Detect which cell encompasses the target text, then output its (x, y) center coordinate. 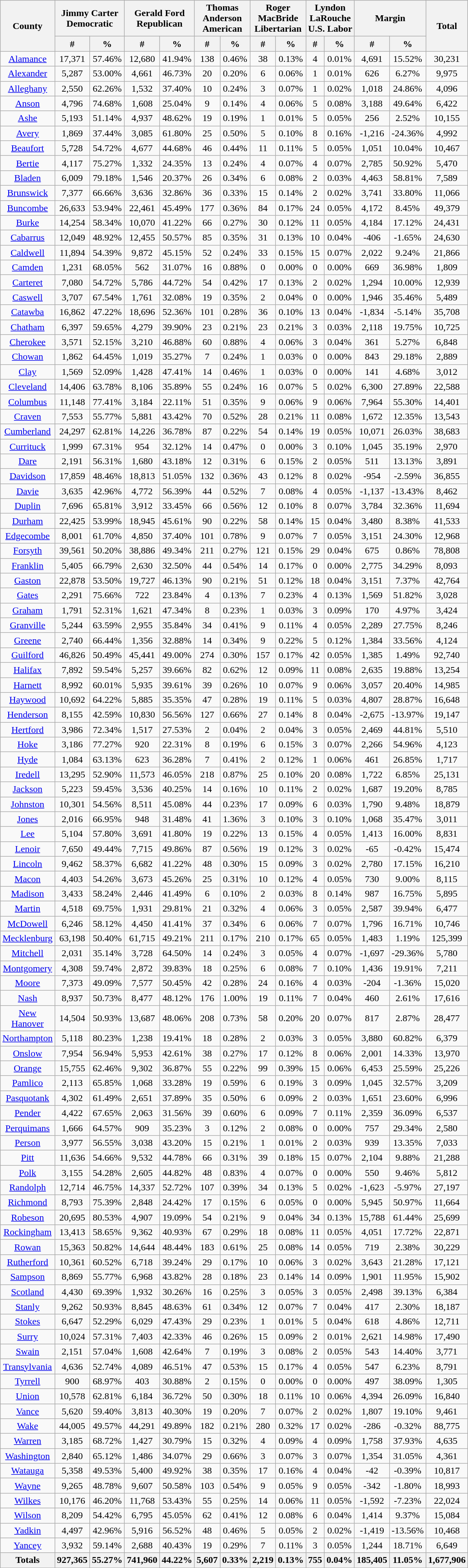
Alexander (27, 74)
14,254 (72, 223)
Rutherford (27, 1262)
1,791 (72, 610)
Vance (27, 1411)
5,400 (142, 1471)
16.00% (408, 834)
Washington (27, 1456)
57.80% (107, 834)
Greene (27, 640)
14.40% (408, 1351)
11,894 (72, 253)
4,403 (72, 879)
6,848 (447, 342)
1,486 (142, 1456)
57.46% (107, 59)
47.43% (177, 1322)
10,578 (72, 1396)
9.46% (408, 1172)
7,373 (72, 983)
12,968 (447, 536)
15.52% (408, 59)
82 (207, 670)
4,850 (142, 536)
0.61% (235, 1247)
48.44% (177, 1247)
-1,697 (372, 953)
3,728 (142, 953)
22,024 (447, 1501)
1,621 (142, 610)
5,489 (447, 297)
1.36% (235, 819)
2,191 (72, 461)
14.33% (408, 1053)
Mitchell (27, 953)
Camden (27, 268)
33 (263, 253)
Guilford (27, 655)
4,051 (372, 1232)
18,187 (447, 1307)
54.42% (107, 1516)
41.94% (177, 59)
36.72% (177, 1396)
6,647 (72, 1322)
6,422 (447, 103)
35.46% (408, 297)
77.41% (107, 401)
50.49% (107, 655)
208 (207, 1018)
8,115 (447, 879)
Roger MacBrideLibertarian (278, 18)
38,886 (142, 551)
3,813 (142, 1411)
13,254 (447, 670)
49.44% (107, 849)
40.93% (177, 1232)
46.75% (107, 1188)
4,123 (447, 745)
78,808 (447, 551)
3,184 (142, 401)
3,691 (142, 834)
20.40% (408, 685)
30,229 (447, 1247)
59.65% (107, 327)
Lee (27, 834)
19.20% (408, 789)
5,945 (372, 1203)
12,049 (72, 238)
63.13% (107, 760)
Columbus (27, 401)
75.27% (107, 163)
44.22% (177, 1560)
Lenoir (27, 849)
Watauga (27, 1471)
Cherokee (27, 342)
1,999 (72, 446)
-0.42% (408, 849)
Richmond (27, 1203)
9.48% (408, 804)
280 (263, 1426)
26.03% (408, 431)
3,673 (142, 879)
417 (372, 1307)
Yancey (27, 1545)
0.59% (235, 1083)
25.59% (408, 1068)
Davidson (27, 476)
121 (263, 551)
22,425 (72, 521)
Caldwell (27, 253)
8,246 (447, 625)
33.56% (408, 640)
24.42% (177, 1203)
12,714 (72, 1188)
Montgomery (27, 968)
16.75% (408, 893)
6,397 (72, 327)
2,785 (372, 163)
3,536 (142, 789)
4,691 (372, 59)
1,385 (372, 655)
719 (372, 1247)
26.09% (408, 1396)
8,937 (72, 998)
2,001 (372, 1053)
5,881 (142, 416)
5,786 (142, 282)
59.45% (107, 789)
1.49% (408, 655)
40.30% (177, 1411)
10,024 (72, 1337)
Jackson (27, 789)
Duplin (27, 506)
2,621 (372, 1337)
1,332 (142, 163)
54.26% (107, 879)
1,517 (142, 730)
41 (207, 819)
1,862 (72, 357)
8,845 (142, 1307)
Haywood (27, 700)
22,871 (447, 1232)
4,450 (142, 923)
1,546 (142, 178)
49,379 (447, 208)
-7.23% (408, 1501)
Pitt (27, 1157)
2,587 (372, 908)
4,772 (142, 491)
Edgecombe (27, 536)
15,363 (72, 1247)
4,308 (72, 968)
37 (207, 923)
741,960 (142, 1560)
35,708 (447, 312)
Davie (27, 491)
Wake (27, 1426)
84 (263, 208)
39.13% (408, 1292)
23.60% (408, 1098)
10,692 (72, 700)
61,715 (142, 939)
7,650 (72, 849)
8,477 (142, 998)
Jones (27, 819)
50.45% (177, 983)
31.07% (177, 268)
-1,216 (372, 133)
3,891 (447, 461)
24,630 (447, 238)
99 (263, 1068)
543 (372, 1351)
-1,419 (372, 1530)
36.28% (177, 760)
3,188 (372, 103)
16,862 (72, 312)
33.45% (177, 506)
16.71% (408, 923)
3,209 (447, 1083)
55.30% (408, 401)
7,553 (72, 416)
5,223 (72, 789)
74.68% (107, 103)
25,226 (447, 1068)
4,279 (142, 327)
10,467 (447, 148)
3,424 (447, 610)
8,209 (72, 1516)
61.44% (408, 1217)
3,932 (72, 1545)
2,780 (372, 864)
13,295 (72, 774)
17,616 (447, 998)
49.57% (107, 1426)
10,725 (447, 327)
4,518 (72, 908)
7.37% (408, 581)
11,573 (142, 774)
1,294 (372, 282)
-1,623 (372, 1188)
5.27% (408, 342)
46.51% (177, 1366)
51.82% (408, 595)
37.44% (107, 133)
954 (142, 446)
0.53% (235, 1366)
1,901 (372, 1277)
11.05% (408, 1560)
6,184 (142, 1396)
9,872 (142, 253)
19.91% (408, 968)
13,687 (142, 1018)
56.31% (107, 461)
2,970 (447, 446)
Burke (27, 223)
47.34% (177, 610)
44.78% (177, 1157)
Orange (27, 1068)
50.58% (177, 1486)
50.57% (177, 238)
49.34% (177, 551)
755 (315, 1560)
900 (72, 1381)
27.75% (408, 625)
16,210 (447, 864)
675 (372, 551)
4,394 (372, 1396)
50.82% (107, 1247)
60 (207, 342)
31.48% (177, 819)
20.37% (177, 178)
17.15% (408, 864)
Harnett (27, 685)
4,937 (142, 118)
4.86% (408, 1322)
3,480 (372, 521)
7,892 (72, 670)
68.97% (107, 1381)
Perquimans (27, 1128)
50.73% (107, 998)
Anson (27, 103)
6,300 (372, 387)
43.42% (177, 416)
32.36% (408, 506)
11,768 (142, 1501)
2,151 (72, 1351)
54.39% (107, 253)
17.72% (408, 1232)
3,057 (372, 685)
6,379 (447, 1038)
68.72% (107, 1441)
Mecklenburg (27, 939)
Beaufort (27, 148)
-1.80% (408, 1486)
Pamlico (27, 1083)
7,954 (72, 1053)
McDowell (27, 923)
Hyde (27, 760)
1,932 (142, 1292)
1,427 (142, 1441)
107 (207, 1188)
45,441 (142, 655)
Halifax (27, 670)
10.00% (408, 282)
12,939 (447, 282)
19,147 (447, 715)
11,066 (447, 193)
11,664 (447, 1203)
30.26% (177, 1292)
63.59% (107, 625)
19.10% (408, 1411)
14,401 (447, 401)
460 (372, 998)
3,635 (72, 491)
Stanly (27, 1307)
5,935 (142, 685)
Stokes (27, 1322)
3,186 (72, 745)
Sampson (27, 1277)
35.27% (177, 357)
27.53% (177, 730)
Madison (27, 893)
183 (207, 1247)
2,219 (263, 1560)
Granville (27, 625)
52.72% (177, 1188)
5,510 (447, 730)
8,511 (142, 804)
Cleveland (27, 387)
5,405 (72, 566)
547 (372, 1366)
3,912 (142, 506)
-1.36% (408, 983)
41,533 (447, 521)
67 (207, 1232)
26.85% (408, 760)
4,661 (142, 74)
6,649 (447, 1545)
49.53% (107, 1471)
5,780 (447, 953)
17,859 (72, 476)
52.15% (107, 342)
64.22% (107, 700)
52.74% (107, 1366)
14,504 (72, 1018)
Hertford (27, 730)
4,422 (72, 1113)
Avery (27, 133)
64.50% (177, 953)
9,262 (72, 1307)
Randolph (27, 1188)
50.20% (107, 551)
52.09% (107, 372)
45.26% (177, 879)
35.84% (177, 625)
70 (207, 416)
43.18% (177, 461)
Currituck (27, 446)
29.81% (177, 908)
36.98% (408, 268)
62.46% (107, 1068)
Gaston (27, 581)
13,970 (447, 1053)
2,022 (372, 253)
60.01% (107, 685)
18,696 (142, 312)
461 (372, 760)
28.87% (408, 700)
125,399 (447, 939)
-13.56% (408, 1530)
48.62% (177, 118)
1,761 (142, 297)
41.41% (177, 923)
32.88% (177, 640)
44.72% (177, 282)
10,468 (447, 1530)
67.31% (107, 446)
6,795 (142, 1516)
Wayne (27, 1486)
185,405 (372, 1560)
4.97% (408, 610)
48.78% (107, 1486)
57.04% (107, 1351)
45.61% (177, 521)
8,155 (72, 715)
14,226 (142, 431)
1,413 (372, 834)
19.88% (408, 670)
4,172 (372, 208)
2,840 (72, 1456)
10,071 (372, 431)
42.61% (177, 1053)
-1,137 (372, 491)
10,301 (72, 804)
38,683 (447, 431)
3,085 (142, 133)
-1,834 (372, 312)
2,872 (142, 968)
Northampton (27, 1038)
3,028 (447, 595)
4,430 (72, 1292)
54.56% (107, 804)
1,051 (372, 148)
Yadkin (27, 1530)
33.80% (408, 193)
13.13% (408, 461)
3,880 (372, 1038)
6,009 (72, 178)
34.07% (177, 1456)
-406 (372, 238)
48.12% (177, 998)
50 (207, 1396)
626 (372, 74)
22,588 (447, 387)
44.82% (177, 1172)
53.99% (107, 521)
2,955 (142, 625)
5,895 (447, 893)
56.52% (177, 1530)
5,104 (72, 834)
1,931 (142, 908)
141 (372, 372)
4,117 (72, 163)
13.35% (408, 1143)
14.98% (408, 1337)
39.61% (177, 685)
6,246 (72, 923)
43 (263, 476)
Cabarrus (27, 238)
-2,675 (372, 715)
7,080 (72, 282)
Polk (27, 1172)
4,635 (447, 1441)
30.79% (177, 1441)
24.30% (408, 536)
Brunswick (27, 193)
45.05% (177, 1516)
5,193 (72, 118)
1,244 (372, 1545)
32.50% (177, 566)
32.12% (177, 446)
10,817 (447, 1471)
5,244 (72, 625)
Clay (27, 372)
6,682 (142, 864)
26,633 (72, 208)
0.62% (235, 670)
49.00% (177, 655)
49.64% (408, 103)
30,231 (447, 59)
-5.97% (408, 1188)
2,289 (372, 625)
12.35% (408, 416)
4,636 (72, 1366)
6,477 (447, 908)
65.12% (107, 1456)
75.39% (107, 1203)
403 (142, 1381)
138 (207, 59)
57.31% (107, 1337)
17,121 (447, 1262)
132 (207, 476)
46.13% (177, 581)
49.09% (107, 983)
176 (207, 998)
5,812 (447, 1172)
80.23% (107, 1038)
4,361 (447, 1456)
9,265 (72, 1486)
53.00% (107, 74)
25.04% (177, 103)
2,605 (142, 1172)
0.44% (235, 148)
0.47% (235, 446)
6,029 (142, 1322)
55.27% (107, 1560)
218 (207, 774)
64.57% (107, 1128)
2,291 (72, 595)
3,636 (142, 193)
2,651 (142, 1098)
15,084 (447, 1516)
948 (142, 819)
2,266 (372, 745)
1,428 (142, 372)
3,038 (142, 1143)
52.31% (107, 610)
20,695 (72, 1217)
58.12% (107, 923)
60.52% (107, 1262)
9.24% (408, 253)
Carteret (27, 282)
4,807 (372, 700)
8,869 (72, 1277)
13,543 (447, 416)
3,433 (72, 893)
-1,592 (372, 1501)
2,630 (142, 566)
2,580 (447, 1128)
5,118 (72, 1038)
2,031 (72, 953)
10,070 (142, 223)
58.65% (107, 1232)
6.85% (408, 774)
49.89% (177, 1426)
66.79% (107, 566)
54.96% (408, 745)
1,532 (142, 89)
4,907 (142, 1217)
67.65% (107, 1113)
Hoke (27, 745)
2,688 (142, 1545)
50.40% (107, 939)
4.68% (408, 372)
2,063 (142, 1113)
68.05% (107, 268)
6,537 (447, 1113)
Swain (27, 1351)
15,788 (372, 1217)
Totals (27, 1560)
-0.32% (408, 1426)
8,831 (447, 834)
39.94% (408, 908)
32.57% (408, 1083)
48.63% (177, 1307)
Onslow (27, 1053)
11,148 (72, 401)
12,455 (142, 238)
8,462 (447, 491)
27 (263, 715)
9,461 (447, 1411)
42.64% (177, 1351)
22.11% (177, 401)
Thomas AndersonAmerican (222, 18)
11,636 (72, 1157)
9,362 (142, 1232)
47.22% (107, 312)
15,755 (72, 1068)
2,359 (372, 1113)
8,093 (447, 566)
41.80% (177, 834)
69.75% (107, 908)
30.88% (177, 1381)
Wilkes (27, 1501)
927,365 (72, 1560)
177 (207, 208)
0.83% (235, 1172)
42.33% (177, 1337)
13,413 (72, 1232)
54.28% (107, 1172)
15,474 (447, 849)
1,807 (372, 1411)
3,210 (142, 342)
2,775 (372, 566)
1,436 (372, 968)
1,231 (72, 268)
1,680 (142, 461)
7,033 (447, 1143)
19.09% (177, 1217)
2,740 (72, 640)
1,796 (372, 923)
4,677 (142, 148)
36.87% (177, 1068)
0.86% (408, 551)
33.28% (177, 1083)
669 (372, 268)
562 (142, 268)
39.66% (177, 670)
8.45% (408, 208)
12,680 (142, 59)
1,084 (72, 760)
14,337 (142, 1188)
0.78% (235, 536)
35.35% (177, 700)
48.92% (107, 238)
37.93% (408, 1441)
22,461 (142, 208)
Wilson (27, 1516)
361 (372, 342)
48.06% (177, 1018)
75.66% (107, 595)
5,620 (72, 1411)
56.39% (177, 491)
29.18% (408, 357)
44.68% (177, 148)
60.82% (408, 1038)
1,717 (447, 760)
1,483 (372, 939)
1,651 (372, 1098)
53.94% (107, 208)
7,715 (142, 849)
47.41% (177, 372)
-954 (372, 476)
5,953 (142, 1053)
Henderson (27, 715)
62.26% (107, 89)
5,607 (207, 1560)
210 (263, 939)
64.45% (107, 357)
7,589 (447, 178)
12,711 (447, 1322)
5,287 (72, 74)
Graham (27, 610)
58.24% (107, 893)
1,414 (372, 1516)
Surry (27, 1337)
274 (207, 655)
43.82% (177, 1277)
Forsyth (27, 551)
52.90% (107, 774)
1,869 (72, 133)
6,384 (447, 1292)
1,809 (447, 268)
Bertie (27, 163)
6,968 (142, 1277)
6.23% (408, 1366)
939 (372, 1143)
Nash (27, 998)
49.86% (177, 849)
3,771 (447, 1351)
3,643 (372, 1262)
15,020 (447, 983)
3,011 (447, 819)
41.49% (177, 893)
New Hanover (27, 1018)
2.61% (408, 998)
9.88% (408, 1157)
92,740 (447, 655)
9,532 (142, 1157)
5,358 (72, 1471)
9,462 (72, 864)
8,793 (72, 1203)
24,297 (72, 431)
0.42% (235, 282)
3,977 (72, 1143)
65.81% (107, 506)
757 (372, 1128)
80.53% (107, 1217)
17,371 (72, 59)
56.94% (107, 1053)
-29.36% (408, 953)
39.24% (177, 1262)
-286 (372, 1426)
69.39% (107, 1292)
46.88% (177, 342)
18,879 (447, 804)
9,302 (142, 1068)
36.78% (177, 431)
3,741 (372, 193)
14,985 (447, 685)
66.66% (107, 193)
35.89% (177, 387)
Union (27, 1396)
-204 (372, 983)
59.54% (107, 670)
157 (263, 655)
-65 (372, 849)
1,687 (372, 789)
40.43% (177, 1545)
10,830 (142, 715)
722 (142, 595)
1,722 (372, 774)
103 (207, 1486)
15,902 (447, 1277)
987 (372, 893)
52.29% (107, 1322)
Moore (27, 983)
843 (372, 357)
7,964 (372, 401)
42,764 (447, 581)
9,607 (142, 1486)
2,118 (372, 327)
623 (142, 760)
36,855 (447, 476)
52.36% (177, 312)
24,431 (447, 223)
Lyndon LaRoucheU.S. Labor (330, 18)
Robeson (27, 1217)
Durham (27, 521)
1,946 (372, 297)
Rowan (27, 1247)
39.90% (177, 327)
920 (142, 745)
5,257 (142, 670)
59.40% (107, 1411)
5,916 (142, 1530)
49.21% (177, 939)
56.56% (177, 715)
58.81% (408, 178)
1.19% (408, 939)
35.14% (107, 953)
79.18% (107, 178)
Ashe (27, 118)
10,155 (447, 118)
127 (207, 715)
Jimmy CarterDemocratic (90, 18)
Chowan (27, 357)
7,577 (142, 983)
7,377 (72, 193)
Scotland (27, 1292)
Lincoln (27, 864)
45.08% (177, 804)
21 (207, 908)
16,648 (447, 700)
18,945 (142, 521)
Warren (27, 1441)
88,775 (447, 1426)
17.12% (408, 223)
34.29% (408, 566)
2.38% (408, 1247)
40.25% (177, 789)
50.92% (408, 163)
39,561 (72, 551)
21.28% (408, 1262)
62 (207, 1516)
11.95% (408, 1277)
1,384 (372, 640)
17,490 (447, 1337)
-24.36% (408, 133)
42.59% (107, 715)
44,291 (142, 1426)
25,131 (447, 774)
3,155 (72, 1172)
-0.39% (408, 1471)
39.83% (177, 968)
2,498 (372, 1292)
2,469 (372, 730)
46.20% (107, 1501)
3,185 (72, 1441)
-1.65% (408, 238)
Dare (27, 461)
2.52% (408, 118)
Caswell (27, 297)
66.95% (107, 819)
61.49% (107, 1098)
0.60% (235, 1113)
28,477 (447, 1018)
7,696 (72, 506)
2,635 (372, 670)
14,644 (142, 1247)
58.37% (107, 864)
22,878 (72, 581)
817 (372, 1018)
Gerald FordRepublican (160, 18)
Gates (27, 595)
31 (263, 238)
5,470 (447, 163)
2,848 (142, 1203)
11,694 (447, 506)
2,113 (72, 1083)
43.20% (177, 1143)
-5.14% (408, 312)
49.92% (177, 1471)
256 (372, 118)
Martin (27, 908)
36.09% (408, 1113)
2,889 (447, 357)
18.71% (408, 1545)
0.73% (235, 1018)
4,184 (372, 223)
9.37% (408, 1516)
1,238 (142, 1038)
22.31% (177, 745)
3,012 (447, 372)
67.54% (107, 297)
Person (27, 1143)
Rockingham (27, 1232)
-2.59% (408, 476)
-13.43% (408, 491)
26 (207, 178)
35.23% (177, 1128)
35.47% (408, 819)
10,176 (72, 1501)
1,677,906 (447, 1560)
4,992 (447, 133)
10.04% (408, 148)
7,403 (142, 1337)
52 (207, 253)
909 (142, 1128)
10,361 (72, 1262)
6,453 (372, 1068)
85 (207, 238)
Tyrrell (27, 1381)
6,996 (447, 1098)
25,699 (447, 1217)
51.14% (107, 118)
65 (315, 939)
9,975 (447, 74)
2,550 (72, 89)
730 (372, 879)
1,354 (372, 1456)
66.44% (107, 640)
46,826 (72, 655)
35.19% (408, 446)
County (27, 26)
58.34% (107, 223)
24.86% (408, 89)
14,406 (72, 387)
4,124 (447, 640)
Buncombe (27, 208)
61.70% (107, 536)
Alamance (27, 59)
50.97% (408, 1203)
1,666 (72, 1128)
27,197 (447, 1188)
Catawba (27, 312)
Margin (390, 18)
61.80% (177, 133)
38.09% (408, 1381)
2.87% (408, 1018)
37.89% (177, 1098)
1,019 (142, 357)
35 (207, 1098)
21,866 (447, 253)
3,571 (72, 342)
54.66% (107, 1157)
9.00% (408, 879)
Johnston (27, 804)
4,497 (72, 1530)
1,672 (372, 416)
45.49% (177, 208)
6,718 (142, 1262)
65.85% (107, 1083)
1,305 (447, 1381)
4,302 (72, 1098)
63,198 (72, 939)
2,446 (142, 893)
56.55% (107, 1143)
3,986 (72, 730)
182 (207, 1426)
-342 (372, 1486)
Craven (27, 416)
4,463 (372, 178)
19,727 (142, 581)
77.27% (107, 745)
46.73% (177, 74)
18,813 (142, 476)
Cumberland (27, 431)
44.81% (408, 730)
8,106 (142, 387)
Macon (27, 879)
1,758 (372, 1441)
1.00% (235, 998)
24.35% (177, 163)
19.75% (408, 327)
Chatham (27, 327)
6.27% (408, 74)
8,001 (72, 536)
48.46% (107, 476)
16,840 (447, 1396)
53.50% (107, 581)
618 (372, 1322)
31.05% (408, 1456)
0.87% (235, 774)
46.05% (177, 774)
Alleghany (27, 89)
170 (372, 610)
497 (372, 1381)
44,005 (72, 1426)
511 (372, 461)
31.56% (177, 1113)
10,746 (447, 923)
8,791 (447, 1366)
Bladen (27, 178)
Pasquotank (27, 1098)
61 (207, 1307)
Franklin (27, 566)
8,785 (447, 789)
32.86% (177, 193)
18,993 (447, 1486)
1,018 (372, 89)
2,104 (372, 1157)
8.38% (408, 521)
550 (372, 1172)
59.14% (107, 1545)
8,992 (72, 685)
-42 (372, 1471)
2,016 (72, 819)
Total (447, 26)
1,790 (372, 804)
2.30% (408, 1307)
3,707 (72, 297)
5,885 (142, 700)
59.74% (107, 968)
63.78% (107, 387)
23.84% (177, 595)
45.15% (177, 253)
7,211 (447, 968)
72.34% (107, 730)
21,288 (447, 1157)
51.05% (177, 476)
4,796 (72, 103)
53.43% (177, 1501)
4,089 (142, 1366)
19.41% (177, 1038)
Transylvania (27, 1366)
29.34% (408, 1128)
1,356 (142, 640)
4,096 (447, 89)
3,784 (372, 506)
-13.97% (408, 715)
Iredell (27, 774)
Pender (27, 1113)
5,728 (72, 148)
30 (263, 223)
27.89% (408, 387)
32.08% (177, 297)
